Identify which cell holds the provided text, then report its (X, Y) central coordinate. 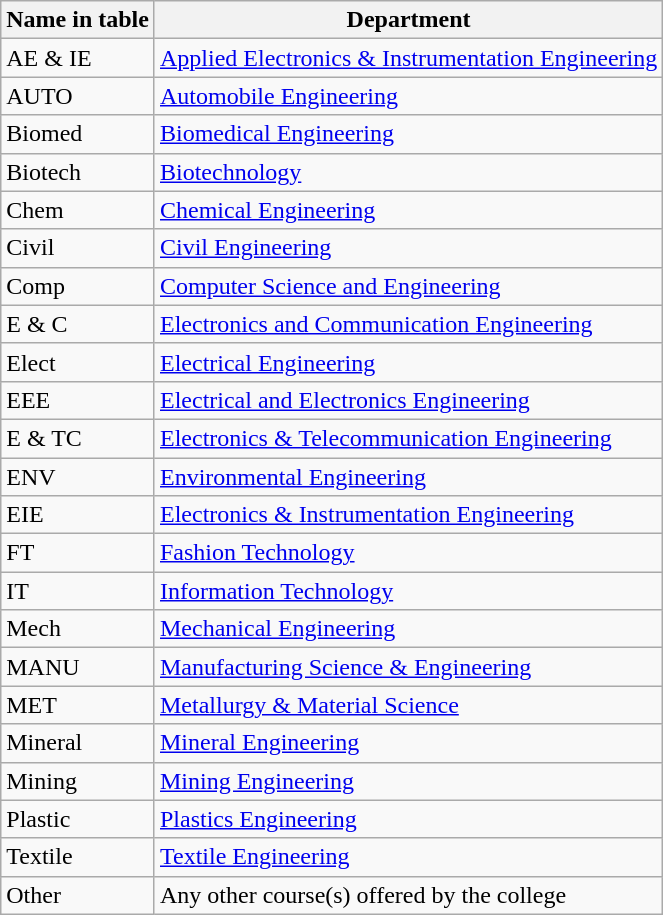
MET (78, 705)
Civil Engineering (408, 248)
Automobile Engineering (408, 96)
E & TC (78, 438)
Chem (78, 210)
Name in table (78, 20)
Electrical Engineering (408, 362)
Applied Electronics & Instrumentation Engineering (408, 58)
Mineral (78, 743)
Electrical and Electronics Engineering (408, 400)
E & C (78, 324)
Textile Engineering (408, 857)
EIE (78, 515)
Comp (78, 286)
Elect (78, 362)
Biomed (78, 134)
Mechanical Engineering (408, 629)
Mech (78, 629)
Biotech (78, 172)
Mining (78, 781)
Environmental Engineering (408, 477)
Information Technology (408, 591)
Mineral Engineering (408, 743)
AE & IE (78, 58)
Electronics & Telecommunication Engineering (408, 438)
FT (78, 553)
Electronics and Communication Engineering (408, 324)
IT (78, 591)
Computer Science and Engineering (408, 286)
Fashion Technology (408, 553)
Plastic (78, 819)
Other (78, 895)
Department (408, 20)
MANU (78, 667)
Mining Engineering (408, 781)
EEE (78, 400)
Chemical Engineering (408, 210)
ENV (78, 477)
Biomedical Engineering (408, 134)
Electronics & Instrumentation Engineering (408, 515)
Civil (78, 248)
Textile (78, 857)
Biotechnology (408, 172)
Manufacturing Science & Engineering (408, 667)
Any other course(s) offered by the college (408, 895)
Plastics Engineering (408, 819)
AUTO (78, 96)
Metallurgy & Material Science (408, 705)
